Find where the given text appears and provide that cell's center as (x, y) coordinate. 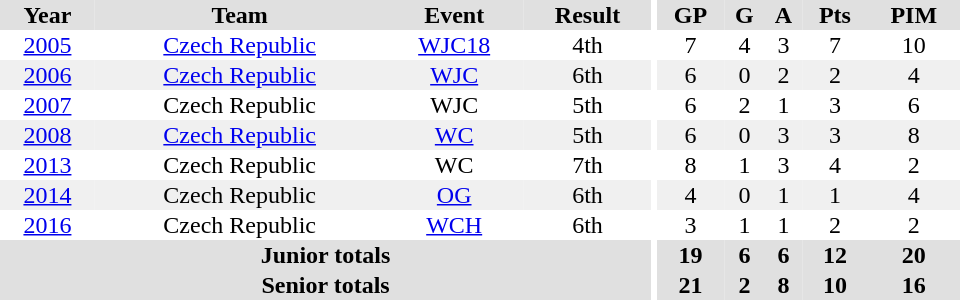
Team (240, 15)
4th (588, 45)
Year (48, 15)
12 (834, 255)
Junior totals (326, 255)
21 (691, 285)
16 (914, 285)
7th (588, 165)
2016 (48, 225)
Senior totals (326, 285)
A (784, 15)
Pts (834, 15)
19 (691, 255)
Event (454, 15)
2008 (48, 135)
G (744, 15)
2014 (48, 195)
2013 (48, 165)
WCH (454, 225)
2006 (48, 75)
2005 (48, 45)
2007 (48, 105)
Result (588, 15)
OG (454, 195)
20 (914, 255)
GP (691, 15)
PIM (914, 15)
WJC18 (454, 45)
